Capture the cell that displays the provided text and extract its (x, y) central coordinate. 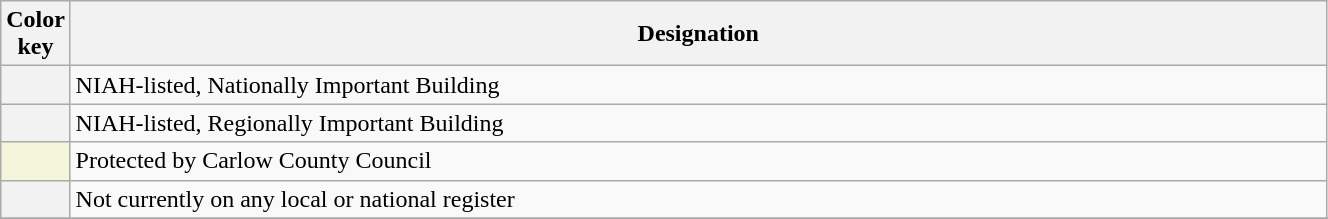
NIAH-listed, Nationally Important Building (698, 85)
NIAH-listed, Regionally Important Building (698, 123)
Color key (36, 34)
Not currently on any local or national register (698, 199)
Protected by Carlow County Council (698, 161)
Designation (698, 34)
